Provide the (X, Y) coordinate of the cell's center where the given text is located.  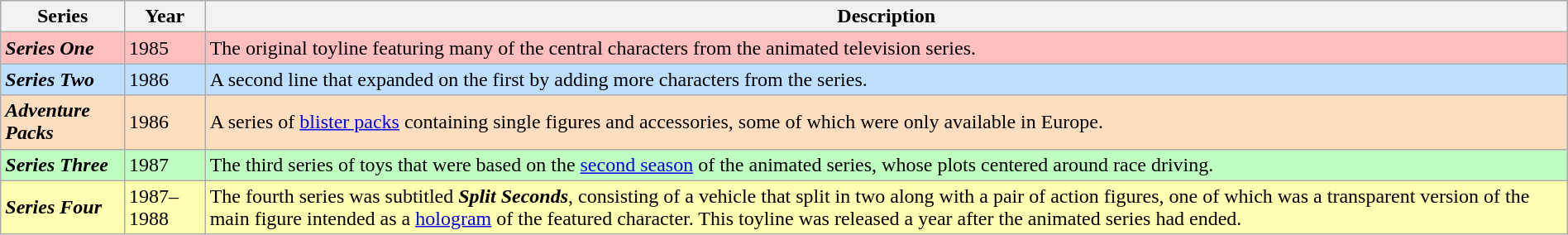
1987–1988 (165, 207)
A second line that expanded on the first by adding more characters from the series. (887, 79)
Adventure Packs (63, 122)
A series of blister packs containing single figures and accessories, some of which were only available in Europe. (887, 122)
1985 (165, 48)
The third series of toys that were based on the second season of the animated series, whose plots centered around race driving. (887, 165)
Series Two (63, 79)
Description (887, 17)
1987 (165, 165)
Series (63, 17)
Series Four (63, 207)
The original toyline featuring many of the central characters from the animated television series. (887, 48)
Series Three (63, 165)
Year (165, 17)
Series One (63, 48)
